Search for the cell housing the specified text and yield its [x, y] center coordinate. 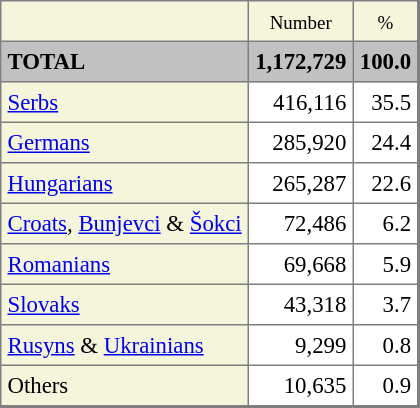
Hungarians [125, 183]
72,486 [300, 223]
100.0 [386, 61]
69,668 [300, 264]
24.4 [386, 142]
35.5 [386, 102]
0.9 [386, 385]
Germans [125, 142]
3.7 [386, 304]
Serbs [125, 102]
285,920 [300, 142]
10,635 [300, 385]
22.6 [386, 183]
Croats, Bunjevci & Šokci [125, 223]
Rusyns & Ukrainians [125, 345]
1,172,729 [300, 61]
% [386, 21]
265,287 [300, 183]
Romanians [125, 264]
5.9 [386, 264]
6.2 [386, 223]
Number [300, 21]
Others [125, 385]
0.8 [386, 345]
Slovaks [125, 304]
416,116 [300, 102]
TOTAL [125, 61]
9,299 [300, 345]
43,318 [300, 304]
